Identify which cell holds the provided text, then report its (x, y) central coordinate. 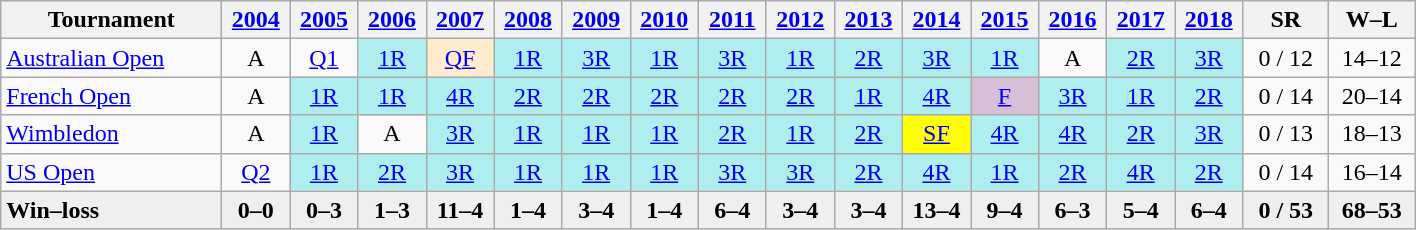
2014 (936, 20)
11–4 (460, 210)
0 / 53 (1286, 210)
Q1 (324, 58)
14–12 (1372, 58)
2016 (1073, 20)
2005 (324, 20)
6–3 (1073, 210)
2007 (460, 20)
2009 (596, 20)
QF (460, 58)
2011 (732, 20)
0–0 (256, 210)
0–3 (324, 210)
9–4 (1004, 210)
68–53 (1372, 210)
Tournament (112, 20)
French Open (112, 96)
2018 (1209, 20)
1–3 (392, 210)
SF (936, 134)
0 / 12 (1286, 58)
US Open (112, 172)
Win–loss (112, 210)
18–13 (1372, 134)
F (1004, 96)
Q2 (256, 172)
2012 (800, 20)
0 / 13 (1286, 134)
2015 (1004, 20)
SR (1286, 20)
20–14 (1372, 96)
2004 (256, 20)
2017 (1141, 20)
5–4 (1141, 210)
13–4 (936, 210)
W–L (1372, 20)
2010 (664, 20)
Australian Open (112, 58)
16–14 (1372, 172)
2008 (528, 20)
2006 (392, 20)
2013 (868, 20)
Wimbledon (112, 134)
